Detect which cell encompasses the target text, then output its (x, y) center coordinate. 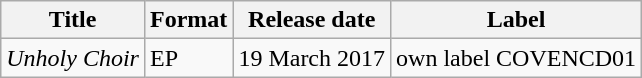
Release date (312, 20)
EP (188, 58)
Format (188, 20)
19 March 2017 (312, 58)
Title (73, 20)
own label COVENCD01 (516, 58)
Label (516, 20)
Unholy Choir (73, 58)
